Extract the (X, Y) coordinate from the center of the cell holding the provided text.  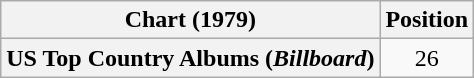
26 (427, 58)
US Top Country Albums (Billboard) (190, 58)
Chart (1979) (190, 20)
Position (427, 20)
